Return the (X, Y) coordinate for the center point of the cell that contains the specified text.  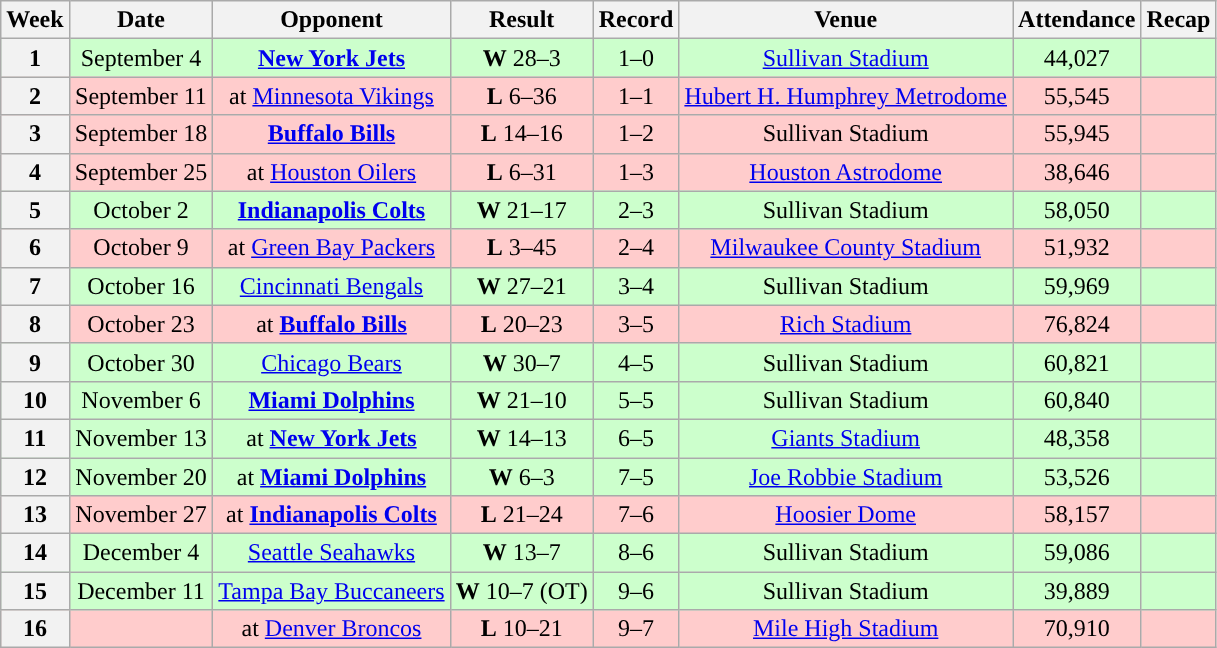
4–5 (636, 362)
W 10–7 (OT) (522, 591)
November 20 (141, 477)
7–6 (636, 515)
October 9 (141, 248)
November 27 (141, 515)
13 (35, 515)
1–0 (636, 58)
58,157 (1077, 515)
Hoosier Dome (846, 515)
Result (522, 20)
7–5 (636, 477)
2–4 (636, 248)
Giants Stadium (846, 438)
W 21–17 (522, 210)
November 6 (141, 400)
October 2 (141, 210)
L 20–23 (522, 324)
at Green Bay Packers (332, 248)
W 21–10 (522, 400)
at Houston Oilers (332, 172)
September 18 (141, 134)
14 (35, 553)
December 4 (141, 553)
1–3 (636, 172)
Record (636, 20)
Chicago Bears (332, 362)
10 (35, 400)
7 (35, 286)
55,545 (1077, 96)
3 (35, 134)
at Indianapolis Colts (332, 515)
8–6 (636, 553)
59,969 (1077, 286)
W 27–21 (522, 286)
at Miami Dolphins (332, 477)
Cincinnati Bengals (332, 286)
W 6–3 (522, 477)
Hubert H. Humphrey Metrodome (846, 96)
12 (35, 477)
Joe Robbie Stadium (846, 477)
W 14–13 (522, 438)
9–7 (636, 629)
4 (35, 172)
48,358 (1077, 438)
Week (35, 20)
L 6–36 (522, 96)
Buffalo Bills (332, 134)
W 28–3 (522, 58)
3–4 (636, 286)
53,526 (1077, 477)
October 16 (141, 286)
Milwaukee County Stadium (846, 248)
Indianapolis Colts (332, 210)
15 (35, 591)
Tampa Bay Buccaneers (332, 591)
Miami Dolphins (332, 400)
55,945 (1077, 134)
New York Jets (332, 58)
W 13–7 (522, 553)
Recap (1178, 20)
44,027 (1077, 58)
L 3–45 (522, 248)
at New York Jets (332, 438)
L 6–31 (522, 172)
39,889 (1077, 591)
1–2 (636, 134)
at Buffalo Bills (332, 324)
October 23 (141, 324)
Houston Astrodome (846, 172)
6 (35, 248)
51,932 (1077, 248)
Opponent (332, 20)
6–5 (636, 438)
October 30 (141, 362)
5 (35, 210)
76,824 (1077, 324)
Seattle Seahawks (332, 553)
L 10–21 (522, 629)
9–6 (636, 591)
9 (35, 362)
Attendance (1077, 20)
38,646 (1077, 172)
L 14–16 (522, 134)
Venue (846, 20)
November 13 (141, 438)
September 25 (141, 172)
Rich Stadium (846, 324)
1–1 (636, 96)
58,050 (1077, 210)
60,840 (1077, 400)
2–3 (636, 210)
2 (35, 96)
16 (35, 629)
3–5 (636, 324)
L 21–24 (522, 515)
September 11 (141, 96)
60,821 (1077, 362)
September 4 (141, 58)
1 (35, 58)
W 30–7 (522, 362)
11 (35, 438)
December 11 (141, 591)
at Denver Broncos (332, 629)
59,086 (1077, 553)
Date (141, 20)
8 (35, 324)
70,910 (1077, 629)
5–5 (636, 400)
Mile High Stadium (846, 629)
at Minnesota Vikings (332, 96)
